Locate the cell with the specified text and output its (X, Y) center coordinate. 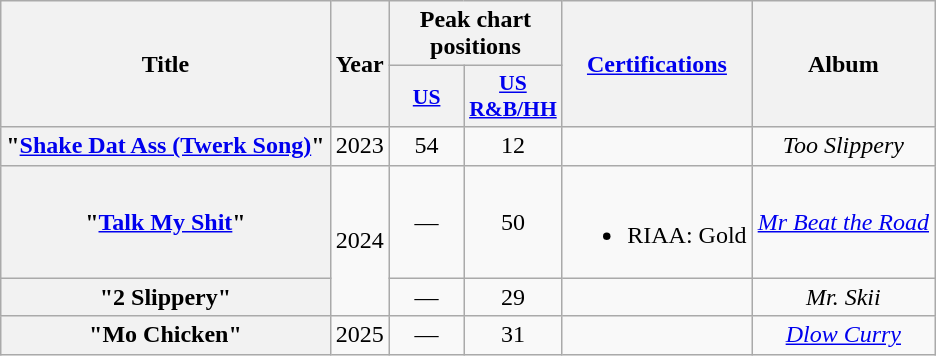
Dlow Curry (843, 335)
"Mo Chicken" (166, 335)
Peak chart positions (476, 34)
Mr Beat the Road (843, 222)
54 (426, 146)
"2 Slippery" (166, 297)
Too Slippery (843, 146)
"Shake Dat Ass (Twerk Song)" (166, 146)
50 (513, 222)
2023 (360, 146)
US (426, 96)
2024 (360, 240)
Certifications (657, 64)
"Talk My Shit" (166, 222)
USR&B/HH (513, 96)
RIAA: Gold (657, 222)
Album (843, 64)
31 (513, 335)
12 (513, 146)
Mr. Skii (843, 297)
2025 (360, 335)
Title (166, 64)
29 (513, 297)
Year (360, 64)
